For the text-containing cell, return its midpoint in (X, Y) coordinate format. 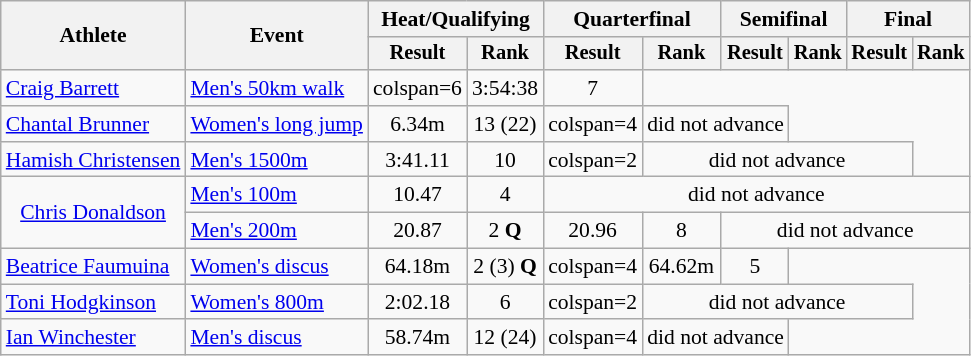
2 Q (505, 231)
Hamish Christensen (94, 160)
20.96 (592, 231)
64.18m (418, 267)
Chantal Brunner (94, 124)
5 (755, 267)
Beatrice Faumuina (94, 267)
Men's discus (276, 338)
Men's 100m (276, 195)
Heat/Qualifying (456, 19)
10.47 (418, 195)
Men's 1500m (276, 160)
Athlete (94, 36)
colspan=6 (418, 88)
10 (505, 160)
Event (276, 36)
Toni Hodgkinson (94, 302)
4 (505, 195)
2:02.18 (418, 302)
3:54:38 (505, 88)
6.34m (418, 124)
58.74m (418, 338)
Men's 50km walk (276, 88)
Women's 800m (276, 302)
64.62m (682, 267)
8 (682, 231)
Chris Donaldson (94, 212)
Women's long jump (276, 124)
7 (592, 88)
Quarterfinal (632, 19)
Ian Winchester (94, 338)
6 (505, 302)
Women's discus (276, 267)
3:41.11 (418, 160)
13 (22) (505, 124)
Semifinal (784, 19)
Final (908, 19)
20.87 (418, 231)
Craig Barrett (94, 88)
Men's 200m (276, 231)
2 (3) Q (505, 267)
12 (24) (505, 338)
